From the cell containing the given text, extract its center point as [X, Y] coordinate. 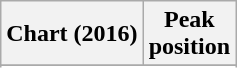
Peak position [189, 34]
Chart (2016) [72, 34]
